Pinpoint the cell where the given text exists, returning its [X, Y] midpoint coordinate. 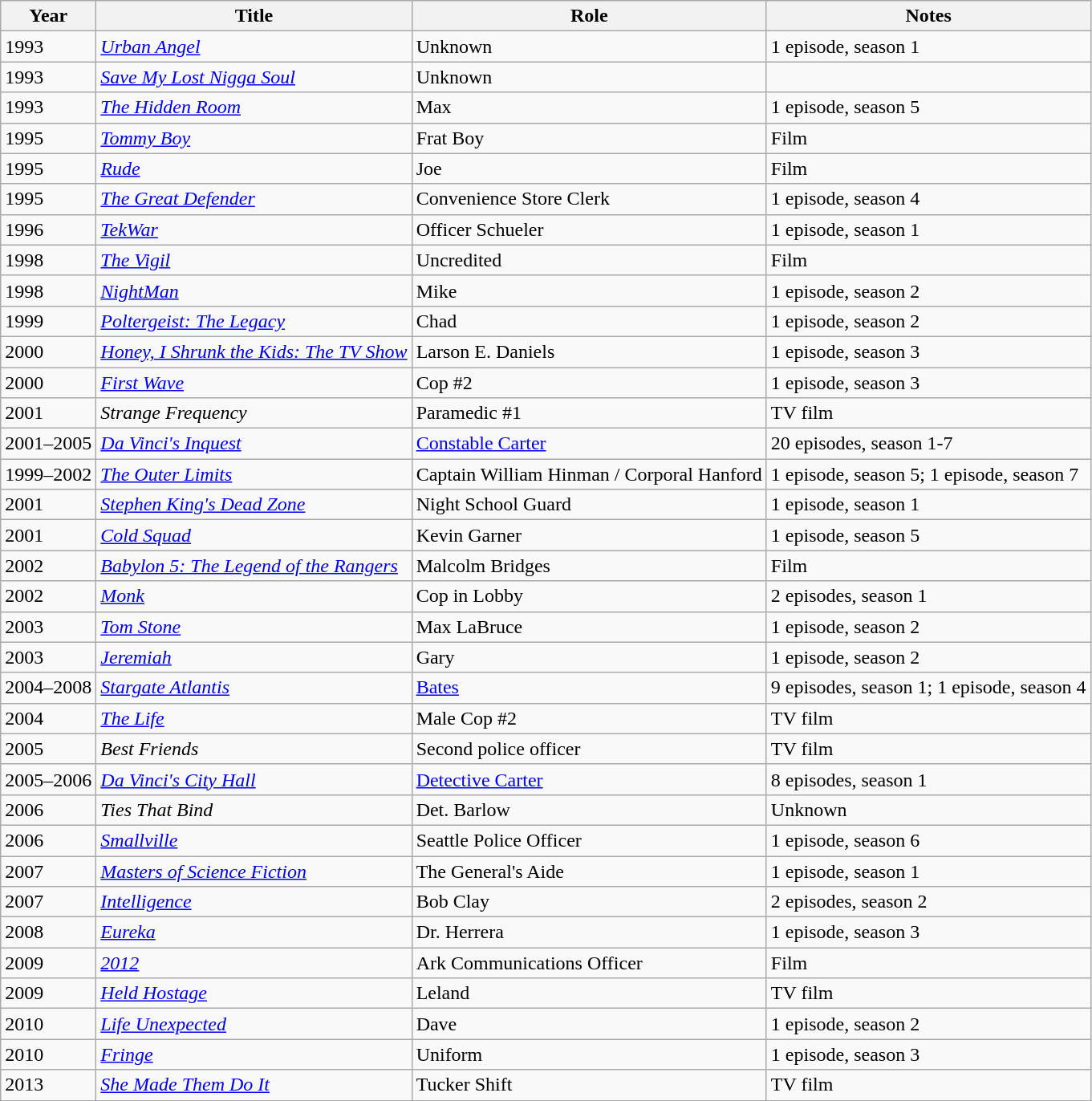
2004–2008 [48, 688]
1999–2002 [48, 474]
1999 [48, 321]
2 episodes, season 2 [928, 902]
1 episode, season 4 [928, 199]
2004 [48, 718]
Detective Carter [589, 779]
Night School Guard [589, 505]
2 episodes, season 1 [928, 596]
Kevin Garner [589, 535]
The Vigil [254, 260]
Title [254, 16]
Held Hostage [254, 993]
2005 [48, 749]
1 episode, season 5; 1 episode, season 7 [928, 474]
NightMan [254, 290]
Tommy Boy [254, 138]
The Great Defender [254, 199]
2005–2006 [48, 779]
Gary [589, 657]
Cold Squad [254, 535]
Officer Schueler [589, 230]
2012 [254, 963]
Joe [589, 169]
Stephen King's Dead Zone [254, 505]
Leland [589, 993]
Uncredited [589, 260]
Da Vinci's City Hall [254, 779]
9 episodes, season 1; 1 episode, season 4 [928, 688]
20 episodes, season 1-7 [928, 444]
Male Cop #2 [589, 718]
Constable Carter [589, 444]
Bob Clay [589, 902]
The General's Aide [589, 871]
Intelligence [254, 902]
She Made Them Do It [254, 1085]
Chad [589, 321]
Uniform [589, 1054]
Fringe [254, 1054]
Save My Lost Nigga Soul [254, 77]
Dave [589, 1024]
Max [589, 108]
Mike [589, 290]
Ark Communications Officer [589, 963]
2001–2005 [48, 444]
Second police officer [589, 749]
Bates [589, 688]
Paramedic #1 [589, 413]
Malcolm Bridges [589, 566]
8 episodes, season 1 [928, 779]
Life Unexpected [254, 1024]
2013 [48, 1085]
The Life [254, 718]
Max LaBruce [589, 627]
Det. Barlow [589, 810]
Smallville [254, 840]
Strange Frequency [254, 413]
Larson E. Daniels [589, 351]
First Wave [254, 383]
Monk [254, 596]
1996 [48, 230]
Best Friends [254, 749]
2008 [48, 932]
Tucker Shift [589, 1085]
Seattle Police Officer [589, 840]
Rude [254, 169]
Captain William Hinman / Corporal Hanford [589, 474]
Frat Boy [589, 138]
Eureka [254, 932]
Urban Angel [254, 47]
Babylon 5: The Legend of the Rangers [254, 566]
Notes [928, 16]
Dr. Herrera [589, 932]
Cop in Lobby [589, 596]
The Outer Limits [254, 474]
Masters of Science Fiction [254, 871]
Year [48, 16]
Convenience Store Clerk [589, 199]
Da Vinci's Inquest [254, 444]
Jeremiah [254, 657]
The Hidden Room [254, 108]
Poltergeist: The Legacy [254, 321]
Tom Stone [254, 627]
TekWar [254, 230]
Role [589, 16]
1 episode, season 6 [928, 840]
Stargate Atlantis [254, 688]
Cop #2 [589, 383]
Ties That Bind [254, 810]
Honey, I Shrunk the Kids: The TV Show [254, 351]
